Determine the [X, Y] coordinate at the center of the cell enclosing the given text.  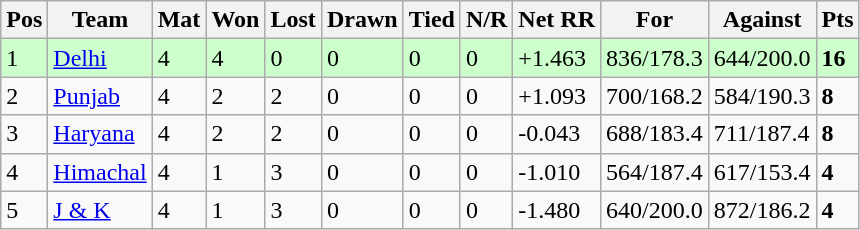
640/200.0 [655, 210]
Won [236, 20]
564/187.4 [655, 172]
5 [24, 210]
Mat [179, 20]
Drawn [362, 20]
N/R [486, 20]
Against [762, 20]
872/186.2 [762, 210]
-1.480 [557, 210]
Tied [432, 20]
J & K [100, 210]
711/187.4 [762, 134]
-1.010 [557, 172]
836/178.3 [655, 58]
-0.043 [557, 134]
700/168.2 [655, 96]
617/153.4 [762, 172]
For [655, 20]
+1.463 [557, 58]
Team [100, 20]
Pts [838, 20]
688/183.4 [655, 134]
+1.093 [557, 96]
Lost [293, 20]
Haryana [100, 134]
Pos [24, 20]
584/190.3 [762, 96]
Himachal [100, 172]
Punjab [100, 96]
644/200.0 [762, 58]
16 [838, 58]
Delhi [100, 58]
Net RR [557, 20]
